Return the [x, y] coordinate for the center point of the cell that contains the specified text.  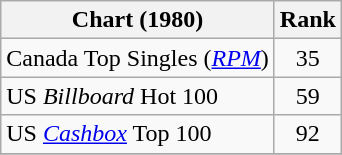
US Billboard Hot 100 [138, 96]
Chart (1980) [138, 20]
Rank [308, 20]
92 [308, 134]
US Cashbox Top 100 [138, 134]
59 [308, 96]
Canada Top Singles (RPM) [138, 58]
35 [308, 58]
